Capture the cell that displays the provided text and extract its [X, Y] central coordinate. 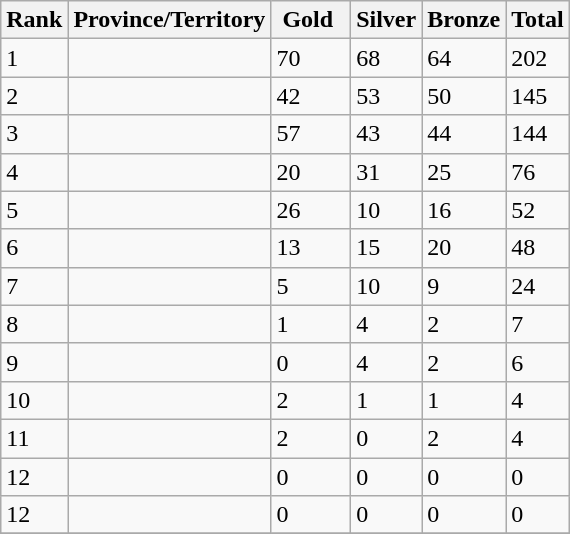
31 [386, 172]
50 [464, 96]
11 [34, 438]
76 [538, 172]
13 [311, 248]
Total [538, 20]
64 [464, 58]
48 [538, 248]
Rank [34, 20]
57 [311, 134]
25 [464, 172]
Gold [311, 20]
70 [311, 58]
144 [538, 134]
43 [386, 134]
145 [538, 96]
8 [34, 324]
53 [386, 96]
Bronze [464, 20]
16 [464, 210]
Silver [386, 20]
3 [34, 134]
44 [464, 134]
26 [311, 210]
68 [386, 58]
202 [538, 58]
15 [386, 248]
Province/Territory [170, 20]
42 [311, 96]
52 [538, 210]
24 [538, 286]
